Output the [x, y] coordinate of the center of the cell containing the given text.  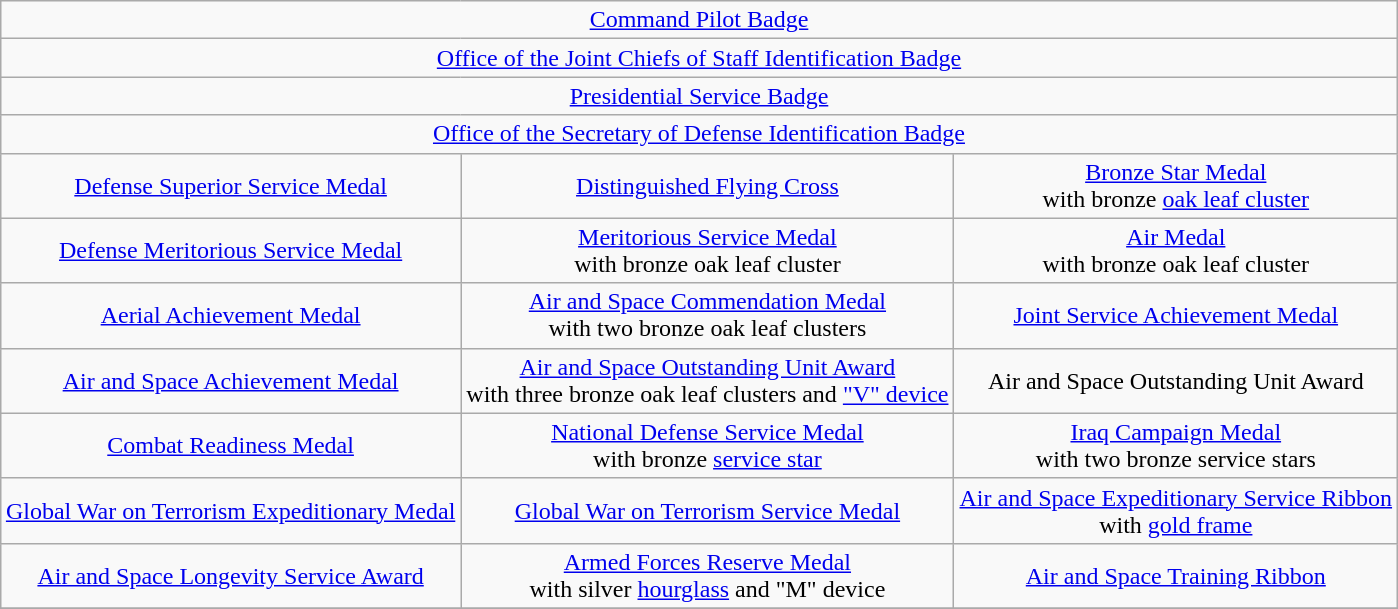
Joint Service Achievement Medal [1176, 316]
Air and Space Expeditionary Service Ribbonwith gold frame [1176, 510]
Global War on Terrorism Service Medal [708, 510]
Combat Readiness Medal [230, 446]
Office of the Joint Chiefs of Staff Identification Badge [698, 58]
Iraq Campaign Medalwith two bronze service stars [1176, 446]
Defense Superior Service Medal [230, 186]
Air Medalwith bronze oak leaf cluster [1176, 250]
Air and Space Longevity Service Award [230, 576]
Air and Space Achievement Medal [230, 380]
Air and Space Training Ribbon [1176, 576]
Armed Forces Reserve Medalwith silver hourglass and "M" device [708, 576]
Air and Space Commendation Medalwith two bronze oak leaf clusters [708, 316]
Bronze Star Medalwith bronze oak leaf cluster [1176, 186]
Air and Space Outstanding Unit Awardwith three bronze oak leaf clusters and "V" device [708, 380]
Distinguished Flying Cross [708, 186]
Presidential Service Badge [698, 96]
Aerial Achievement Medal [230, 316]
Air and Space Outstanding Unit Award [1176, 380]
Command Pilot Badge [698, 20]
Defense Meritorious Service Medal [230, 250]
Meritorious Service Medalwith bronze oak leaf cluster [708, 250]
National Defense Service Medalwith bronze service star [708, 446]
Global War on Terrorism Expeditionary Medal [230, 510]
Office of the Secretary of Defense Identification Badge [698, 134]
